Determine the [x, y] coordinate at the center of the cell enclosing the given text.  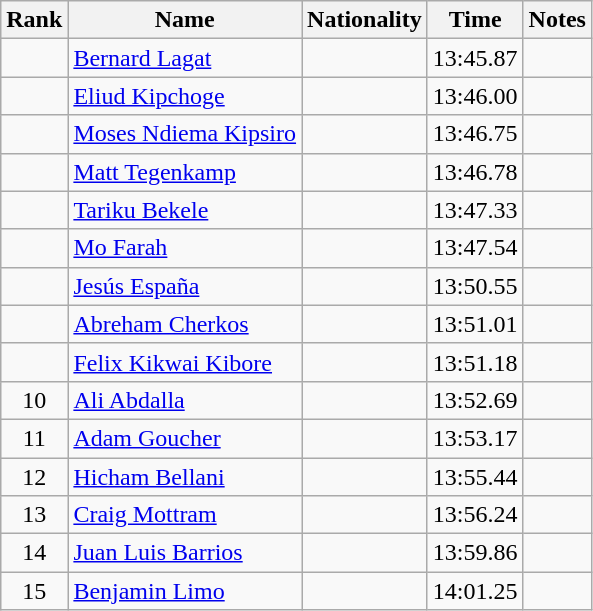
Eliud Kipchoge [185, 96]
13:47.33 [475, 210]
Mo Farah [185, 248]
13:55.44 [475, 477]
13:51.01 [475, 324]
13:46.00 [475, 96]
10 [34, 400]
13:46.75 [475, 134]
12 [34, 477]
Felix Kikwai Kibore [185, 362]
13:46.78 [475, 172]
Notes [557, 20]
13:56.24 [475, 515]
Matt Tegenkamp [185, 172]
Name [185, 20]
13:50.55 [475, 286]
Moses Ndiema Kipsiro [185, 134]
Craig Mottram [185, 515]
11 [34, 438]
Abreham Cherkos [185, 324]
14:01.25 [475, 591]
13:52.69 [475, 400]
Benjamin Limo [185, 591]
15 [34, 591]
Juan Luis Barrios [185, 553]
Tariku Bekele [185, 210]
13:47.54 [475, 248]
13:51.18 [475, 362]
Time [475, 20]
13 [34, 515]
13:53.17 [475, 438]
13:59.86 [475, 553]
Nationality [365, 20]
Rank [34, 20]
Ali Abdalla [185, 400]
Hicham Bellani [185, 477]
13:45.87 [475, 58]
14 [34, 553]
Jesús España [185, 286]
Bernard Lagat [185, 58]
Adam Goucher [185, 438]
